Search for the cell housing the specified text and yield its (x, y) center coordinate. 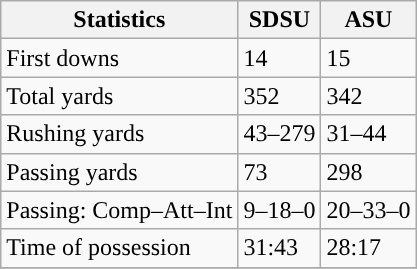
73 (280, 172)
Passing: Comp–Att–Int (120, 210)
ASU (368, 20)
298 (368, 172)
First downs (120, 58)
14 (280, 58)
Time of possession (120, 248)
Passing yards (120, 172)
SDSU (280, 20)
Statistics (120, 20)
342 (368, 96)
31–44 (368, 134)
31:43 (280, 248)
Rushing yards (120, 134)
15 (368, 58)
20–33–0 (368, 210)
9–18–0 (280, 210)
Total yards (120, 96)
43–279 (280, 134)
28:17 (368, 248)
352 (280, 96)
